Output the [x, y] coordinate of the center of the cell containing the given text.  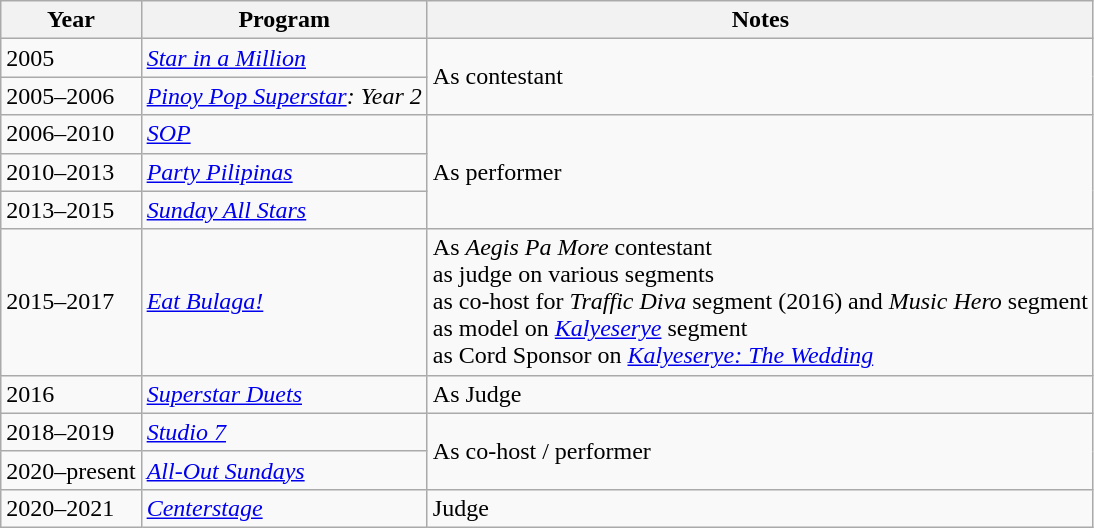
2015–2017 [71, 302]
2013–2015 [71, 210]
Star in a Million [284, 58]
2010–2013 [71, 172]
2005 [71, 58]
Eat Bulaga! [284, 302]
Program [284, 20]
2018–2019 [71, 432]
Sunday All Stars [284, 210]
SOP [284, 134]
As co-host / performer [760, 451]
2005–2006 [71, 96]
All-Out Sundays [284, 470]
Party Pilipinas [284, 172]
Superstar Duets [284, 394]
2016 [71, 394]
Studio 7 [284, 432]
2020–present [71, 470]
Centerstage [284, 508]
As contestant [760, 77]
2020–2021 [71, 508]
As Judge [760, 394]
Pinoy Pop Superstar: Year 2 [284, 96]
As performer [760, 172]
Notes [760, 20]
Judge [760, 508]
Year [71, 20]
2006–2010 [71, 134]
